Output the (X, Y) coordinate of the center of the cell containing the given text.  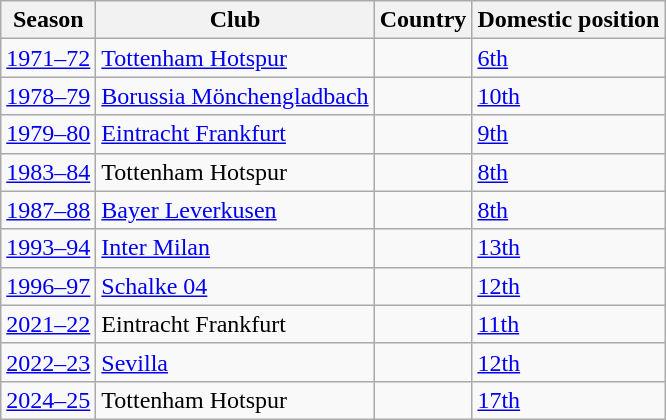
2024–25 (48, 400)
1979–80 (48, 134)
Domestic position (568, 20)
13th (568, 248)
2022–23 (48, 362)
Inter Milan (235, 248)
6th (568, 58)
Season (48, 20)
9th (568, 134)
Country (423, 20)
2021–22 (48, 324)
Borussia Mönchengladbach (235, 96)
1993–94 (48, 248)
Bayer Leverkusen (235, 210)
1983–84 (48, 172)
Sevilla (235, 362)
1971–72 (48, 58)
1996–97 (48, 286)
1978–79 (48, 96)
1987–88 (48, 210)
Club (235, 20)
17th (568, 400)
11th (568, 324)
10th (568, 96)
Schalke 04 (235, 286)
